Search for the cell housing the specified text and yield its (x, y) center coordinate. 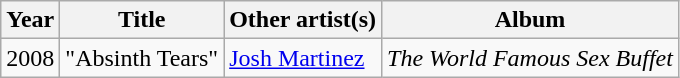
2008 (30, 58)
Title (142, 20)
Other artist(s) (303, 20)
"Absinth Tears" (142, 58)
Year (30, 20)
The World Famous Sex Buffet (530, 58)
Josh Martinez (303, 58)
Album (530, 20)
